Return (X, Y) of the center of cell containing provided text 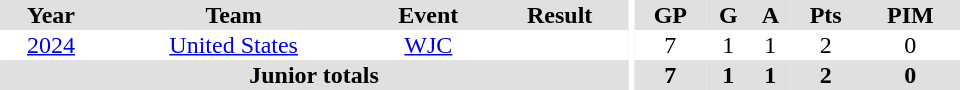
Year (51, 15)
Result (560, 15)
Pts (826, 15)
WJC (428, 45)
PIM (910, 15)
GP (670, 15)
United States (234, 45)
Event (428, 15)
Team (234, 15)
A (770, 15)
2024 (51, 45)
Junior totals (314, 75)
G (728, 15)
